For the text-containing cell, return its midpoint in (x, y) coordinate format. 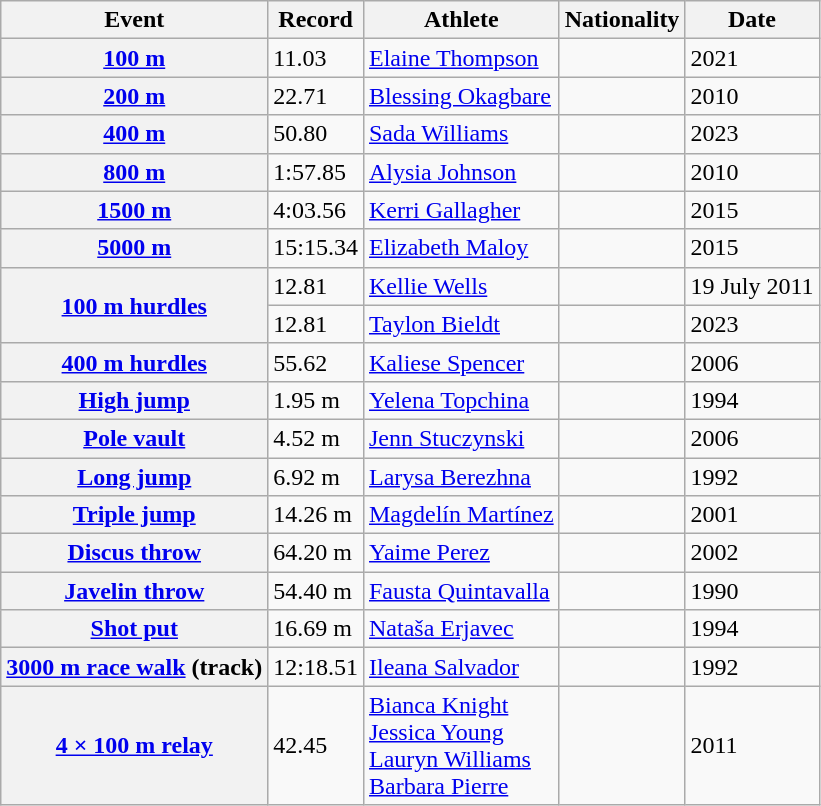
Kaliese Spencer (461, 362)
800 m (134, 172)
Kerri Gallagher (461, 210)
Larysa Berezhna (461, 477)
6.92 m (316, 477)
Date (752, 20)
Kellie Wells (461, 286)
15:15.34 (316, 248)
Event (134, 20)
Athlete (461, 20)
1:57.85 (316, 172)
Long jump (134, 477)
High jump (134, 400)
1990 (752, 591)
Jenn Stuczynski (461, 438)
100 m hurdles (134, 305)
100 m (134, 58)
Elaine Thompson (461, 58)
2011 (752, 746)
Blessing Okagbare (461, 96)
4.52 m (316, 438)
2021 (752, 58)
Alysia Johnson (461, 172)
14.26 m (316, 515)
3000 m race walk (track) (134, 667)
Ileana Salvador (461, 667)
42.45 (316, 746)
2002 (752, 553)
16.69 m (316, 629)
Magdelín Martínez (461, 515)
5000 m (134, 248)
55.62 (316, 362)
Discus throw (134, 553)
4:03.56 (316, 210)
Pole vault (134, 438)
54.40 m (316, 591)
1.95 m (316, 400)
Elizabeth Maloy (461, 248)
400 m hurdles (134, 362)
11.03 (316, 58)
1500 m (134, 210)
Sada Williams (461, 134)
19 July 2011 (752, 286)
Record (316, 20)
400 m (134, 134)
Taylon Bieldt (461, 324)
4 × 100 m relay (134, 746)
Nationality (622, 20)
Triple jump (134, 515)
2001 (752, 515)
12:18.51 (316, 667)
64.20 m (316, 553)
Nataša Erjavec (461, 629)
Fausta Quintavalla (461, 591)
200 m (134, 96)
Javelin throw (134, 591)
Bianca KnightJessica YoungLauryn WilliamsBarbara Pierre (461, 746)
Shot put (134, 629)
Yaime Perez (461, 553)
50.80 (316, 134)
Yelena Topchina (461, 400)
22.71 (316, 96)
